Output the [x, y] coordinate of the center of the cell containing the given text.  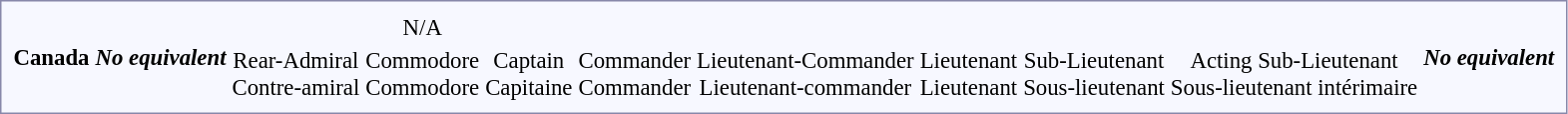
Sub-LieutenantSous-lieutenant [1094, 74]
Acting Sub-LieutenantSous-lieutenant intérimaire [1294, 74]
N/A [423, 27]
Rear-AdmiralContre-amiral [295, 74]
Lieutenant-CommanderLieutenant-commander [806, 74]
Canada [52, 57]
CaptainCapitaine [529, 74]
CommanderCommander [635, 74]
LieutenantLieutenant [968, 74]
CommodoreCommodore [423, 74]
